Pinpoint the cell where the given text exists, returning its [X, Y] midpoint coordinate. 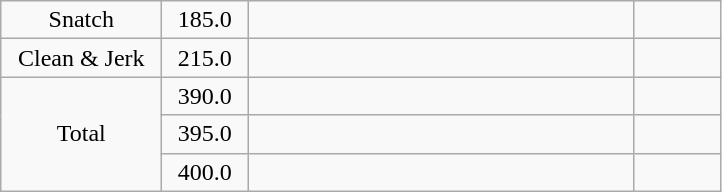
390.0 [205, 96]
Snatch [82, 20]
Total [82, 134]
395.0 [205, 134]
185.0 [205, 20]
400.0 [205, 172]
215.0 [205, 58]
Clean & Jerk [82, 58]
